From the cell containing the given text, extract its center point as (X, Y) coordinate. 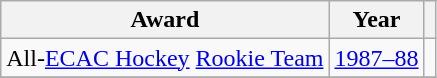
1987–88 (376, 58)
Year (376, 20)
Award (165, 20)
All-ECAC Hockey Rookie Team (165, 58)
